Return [x, y] of the center of cell containing provided text 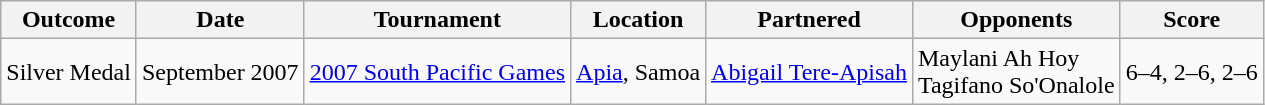
Partnered [810, 20]
September 2007 [220, 72]
Opponents [1016, 20]
Silver Medal [69, 72]
Score [1192, 20]
Apia, Samoa [638, 72]
6–4, 2–6, 2–6 [1192, 72]
2007 South Pacific Games [437, 72]
Outcome [69, 20]
Tournament [437, 20]
Abigail Tere-Apisah [810, 72]
Date [220, 20]
Location [638, 20]
Maylani Ah Hoy Tagifano So'Onalole [1016, 72]
